Return (x, y) of the center of cell containing provided text 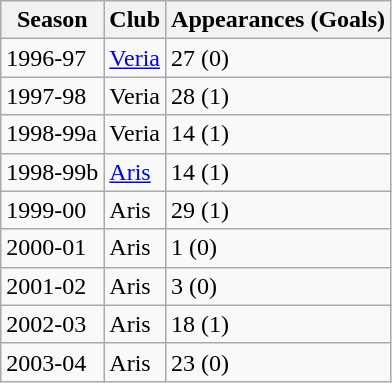
27 (0) (278, 58)
3 (0) (278, 286)
1997-98 (52, 96)
2002-03 (52, 324)
2001-02 (52, 286)
23 (0) (278, 362)
Appearances (Goals) (278, 20)
29 (1) (278, 210)
18 (1) (278, 324)
1999-00 (52, 210)
1998-99a (52, 134)
28 (1) (278, 96)
1998-99b (52, 172)
1 (0) (278, 248)
Club (135, 20)
2003-04 (52, 362)
Season (52, 20)
1996-97 (52, 58)
2000-01 (52, 248)
